Pinpoint the cell where the given text exists, returning its (x, y) midpoint coordinate. 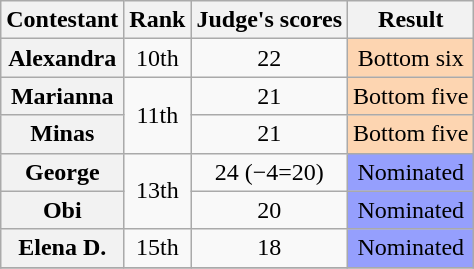
11th (158, 115)
Result (411, 20)
Rank (158, 20)
24 (−4=20) (270, 172)
15th (158, 248)
George (62, 172)
Elena D. (62, 248)
Bottom six (411, 58)
Contestant (62, 20)
Marianna (62, 96)
18 (270, 248)
Minas (62, 134)
10th (158, 58)
Judge's scores (270, 20)
Alexandra (62, 58)
22 (270, 58)
13th (158, 191)
20 (270, 210)
Obi (62, 210)
